Extract the (X, Y) coordinate from the center of the cell holding the provided text.  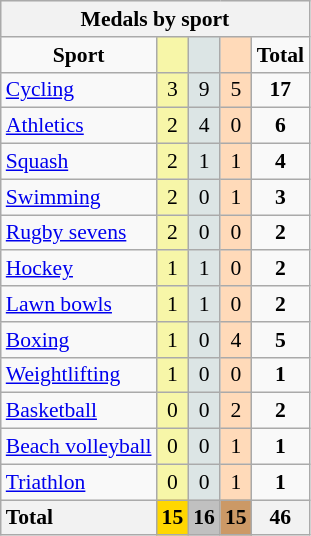
Hockey (79, 269)
Beach volleyball (79, 447)
17 (280, 90)
Cycling (79, 90)
6 (280, 126)
Athletics (79, 126)
16 (204, 518)
Rugby sevens (79, 233)
Basketball (79, 411)
Swimming (79, 197)
9 (204, 90)
Weightlifting (79, 375)
Sport (79, 55)
Triathlon (79, 482)
Lawn bowls (79, 304)
46 (280, 518)
Medals by sport (155, 19)
Squash (79, 162)
Boxing (79, 340)
